Return the [X, Y] coordinate for the center point of the cell that contains the specified text.  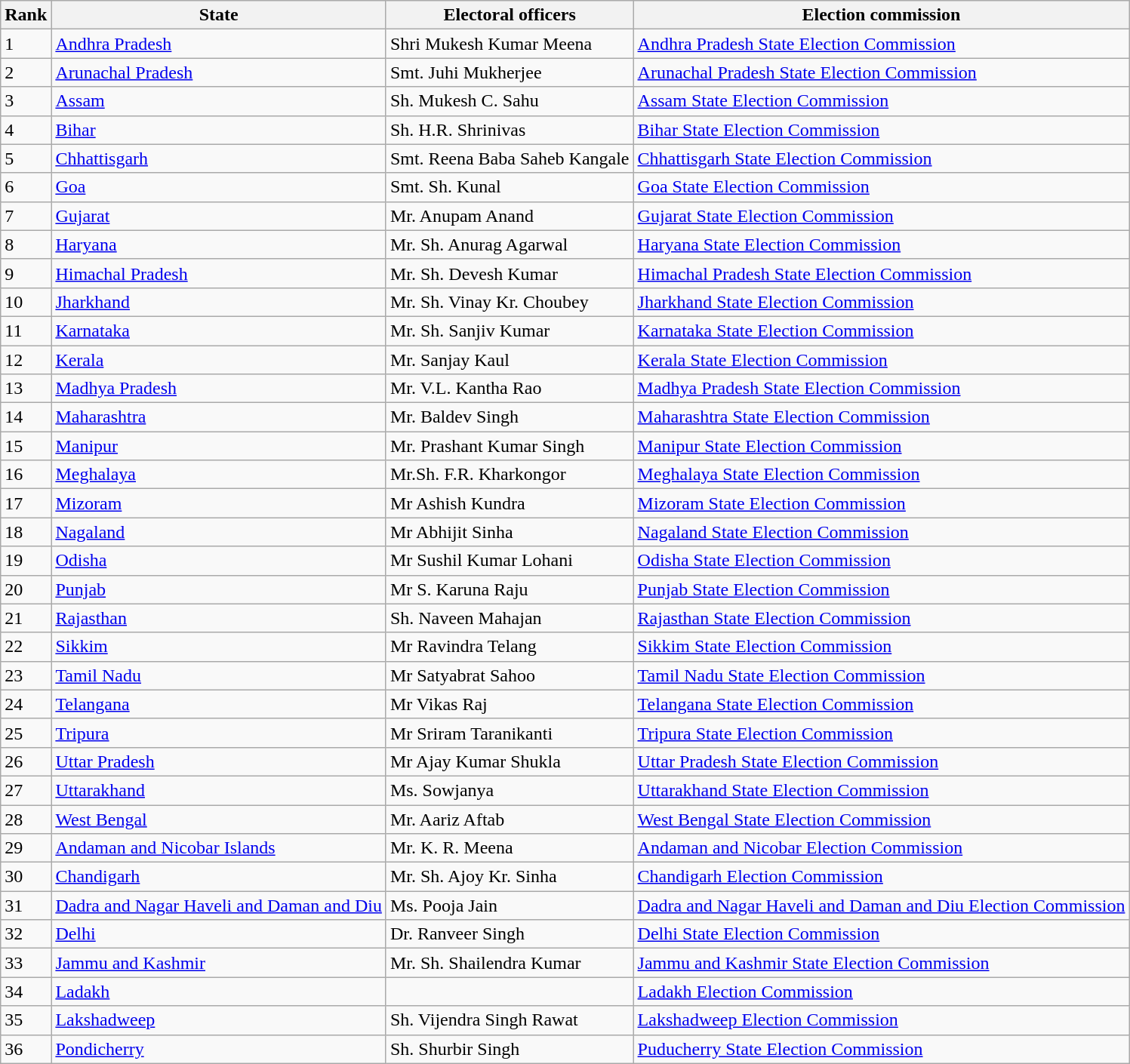
13 [26, 389]
32 [26, 934]
Telangana State Election Commission [882, 704]
24 [26, 704]
Mr. Sh. Ajoy Kr. Sinha [510, 877]
Chandigarh [219, 877]
22 [26, 647]
Assam [219, 101]
Andaman and Nicobar Election Commission [882, 848]
Karnataka State Election Commission [882, 331]
Kerala [219, 360]
35 [26, 1020]
Mr. Sanjay Kaul [510, 360]
Odisha [219, 561]
Dadra and Nagar Haveli and Daman and Diu [219, 906]
Andhra Pradesh State Election Commission [882, 44]
26 [26, 761]
29 [26, 848]
Dadra and Nagar Haveli and Daman and Diu Election Commission [882, 906]
3 [26, 101]
27 [26, 790]
Madhya Pradesh [219, 389]
Manipur State Election Commission [882, 446]
Rajasthan State Election Commission [882, 618]
Rajasthan [219, 618]
Mr. Sh. Devesh Kumar [510, 273]
Jharkhand [219, 302]
Gujarat [219, 216]
Election commission [882, 15]
Mr. Prashant Kumar Singh [510, 446]
Mr. Sh. Sanjiv Kumar [510, 331]
Punjab State Election Commission [882, 589]
Mr Sriram Taranikanti [510, 733]
Delhi State Election Commission [882, 934]
12 [26, 360]
17 [26, 503]
Bihar State Election Commission [882, 130]
Tamil Nadu State Election Commission [882, 675]
Smt. Sh. Kunal [510, 187]
Mr S. Karuna Raju [510, 589]
Mr Abhijit Sinha [510, 532]
Mr Vikas Raj [510, 704]
Goa State Election Commission [882, 187]
Uttar Pradesh State Election Commission [882, 761]
Mizoram [219, 503]
Nagaland State Election Commission [882, 532]
Lakshadweep Election Commission [882, 1020]
Sh. H.R. Shrinivas [510, 130]
Mr. K. R. Meena [510, 848]
Mr Ajay Kumar Shukla [510, 761]
Electoral officers [510, 15]
Maharashtra State Election Commission [882, 417]
Smt. Juhi Mukherjee [510, 72]
West Bengal [219, 819]
West Bengal State Election Commission [882, 819]
14 [26, 417]
8 [26, 244]
Mr. Baldev Singh [510, 417]
9 [26, 273]
25 [26, 733]
Mr. Sh. Shailendra Kumar [510, 963]
Odisha State Election Commission [882, 561]
Madhya Pradesh State Election Commission [882, 389]
15 [26, 446]
Arunachal Pradesh [219, 72]
Sh. Mukesh C. Sahu [510, 101]
Gujarat State Election Commission [882, 216]
Jammu and Kashmir [219, 963]
Maharashtra [219, 417]
20 [26, 589]
Nagaland [219, 532]
33 [26, 963]
Mr Sushil Kumar Lohani [510, 561]
Sh. Naveen Mahajan [510, 618]
Mr. Aariz Aftab [510, 819]
Chandigarh Election Commission [882, 877]
10 [26, 302]
Puducherry State Election Commission [882, 1049]
Ladakh [219, 992]
Meghalaya State Election Commission [882, 475]
23 [26, 675]
Chhattisgarh State Election Commission [882, 158]
21 [26, 618]
Kerala State Election Commission [882, 360]
Manipur [219, 446]
Dr. Ranveer Singh [510, 934]
Tripura [219, 733]
Mr. Sh. Vinay Kr. Choubey [510, 302]
28 [26, 819]
Sh. Shurbir Singh [510, 1049]
1 [26, 44]
Punjab [219, 589]
Bihar [219, 130]
Uttarakhand State Election Commission [882, 790]
Ms. Pooja Jain [510, 906]
Ms. Sowjanya [510, 790]
Haryana [219, 244]
5 [26, 158]
Assam State Election Commission [882, 101]
Ladakh Election Commission [882, 992]
Tamil Nadu [219, 675]
Sh. Vijendra Singh Rawat [510, 1020]
Uttarakhand [219, 790]
Andhra Pradesh [219, 44]
30 [26, 877]
16 [26, 475]
34 [26, 992]
Meghalaya [219, 475]
Mr.Sh. F.R. Kharkongor [510, 475]
31 [26, 906]
18 [26, 532]
Shri Mukesh Kumar Meena [510, 44]
2 [26, 72]
6 [26, 187]
Jammu and Kashmir State Election Commission [882, 963]
Andaman and Nicobar Islands [219, 848]
Pondicherry [219, 1049]
State [219, 15]
Mr Ravindra Telang [510, 647]
4 [26, 130]
Mr. Sh. Anurag Agarwal [510, 244]
7 [26, 216]
Mr. Anupam Anand [510, 216]
Sikkim State Election Commission [882, 647]
Sikkim [219, 647]
Haryana State Election Commission [882, 244]
Rank [26, 15]
Chhattisgarh [219, 158]
Lakshadweep [219, 1020]
Telangana [219, 704]
Goa [219, 187]
Smt. Reena Baba Saheb Kangale [510, 158]
Jharkhand State Election Commission [882, 302]
19 [26, 561]
Tripura State Election Commission [882, 733]
Uttar Pradesh [219, 761]
Himachal Pradesh [219, 273]
Delhi [219, 934]
Karnataka [219, 331]
36 [26, 1049]
Himachal Pradesh State Election Commission [882, 273]
11 [26, 331]
Mr Ashish Kundra [510, 503]
Mr Satyabrat Sahoo [510, 675]
Mr. V.L. Kantha Rao [510, 389]
Arunachal Pradesh State Election Commission [882, 72]
Mizoram State Election Commission [882, 503]
